Search for the cell housing the specified text and yield its (X, Y) center coordinate. 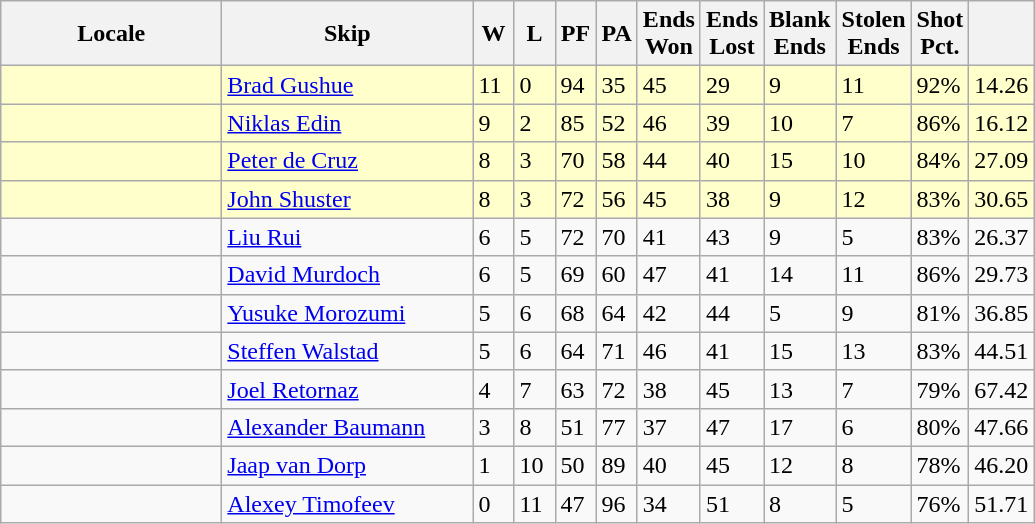
42 (668, 313)
17 (800, 427)
PF (576, 34)
Ends Won (668, 34)
63 (576, 389)
Steffen Walstad (348, 351)
27.09 (1002, 161)
46.20 (1002, 465)
67.42 (1002, 389)
68 (576, 313)
84% (940, 161)
94 (576, 85)
Yusuke Morozumi (348, 313)
Brad Gushue (348, 85)
77 (616, 427)
39 (732, 123)
92% (940, 85)
35 (616, 85)
30.65 (1002, 199)
29.73 (1002, 275)
76% (940, 503)
89 (616, 465)
50 (576, 465)
58 (616, 161)
37 (668, 427)
Niklas Edin (348, 123)
2 (534, 123)
PA (616, 34)
34 (668, 503)
Peter de Cruz (348, 161)
14 (800, 275)
69 (576, 275)
Joel Retornaz (348, 389)
56 (616, 199)
Locale (112, 34)
71 (616, 351)
16.12 (1002, 123)
4 (494, 389)
14.26 (1002, 85)
Liu Rui (348, 237)
60 (616, 275)
Ends Lost (732, 34)
John Shuster (348, 199)
Skip (348, 34)
51.71 (1002, 503)
David Murdoch (348, 275)
78% (940, 465)
Jaap van Dorp (348, 465)
Stolen Ends (874, 34)
47.66 (1002, 427)
85 (576, 123)
44.51 (1002, 351)
W (494, 34)
81% (940, 313)
29 (732, 85)
52 (616, 123)
43 (732, 237)
80% (940, 427)
79% (940, 389)
Blank Ends (800, 34)
L (534, 34)
Alexander Baumann (348, 427)
36.85 (1002, 313)
Shot Pct. (940, 34)
1 (494, 465)
26.37 (1002, 237)
96 (616, 503)
Alexey Timofeev (348, 503)
